From the cell containing the given text, extract its center point as [X, Y] coordinate. 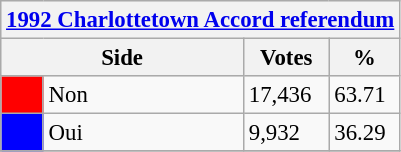
9,932 [286, 133]
Oui [143, 133]
Votes [286, 58]
63.71 [364, 95]
1992 Charlottetown Accord referendum [200, 20]
17,436 [286, 95]
36.29 [364, 133]
% [364, 58]
Non [143, 95]
Side [122, 58]
